Output the [X, Y] coordinate of the center of the cell containing the given text.  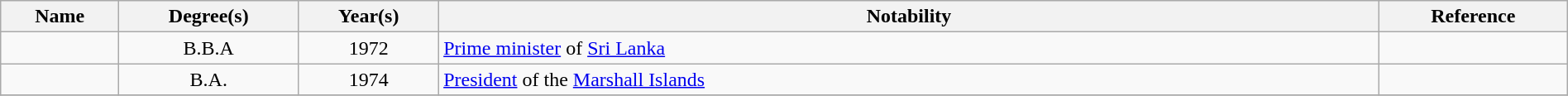
Degree(s) [208, 17]
B.B.A [208, 48]
B.A. [208, 79]
Year(s) [369, 17]
1974 [369, 79]
Notability [910, 17]
Prime minister of Sri Lanka [910, 48]
Reference [1473, 17]
Name [60, 17]
1972 [369, 48]
President of the Marshall Islands [910, 79]
